Identify which cell holds the provided text, then report its [x, y] central coordinate. 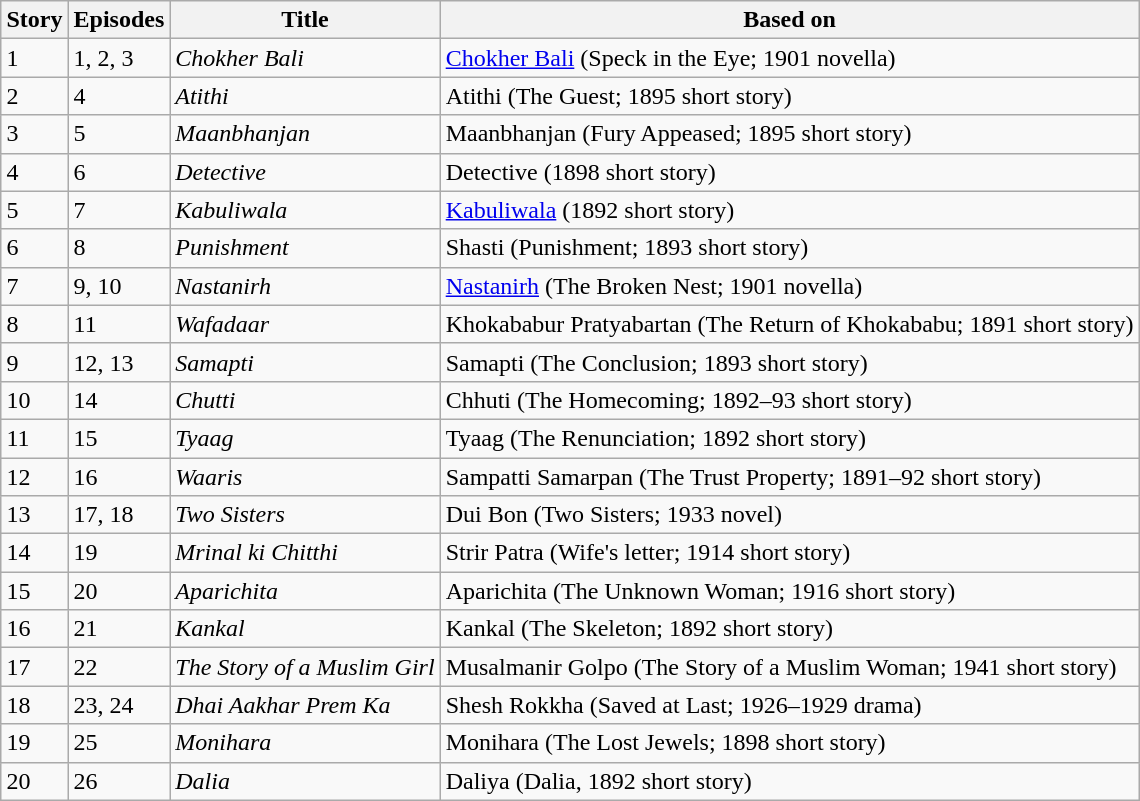
Story [34, 20]
25 [119, 743]
Wafadaar [305, 324]
Shasti (Punishment; 1893 short story) [790, 248]
The Story of a Muslim Girl [305, 667]
Shesh Rokkha (Saved at Last; 1926–1929 drama) [790, 705]
Strir Patra (Wife's letter; 1914 short story) [790, 553]
Waaris [305, 477]
Dalia [305, 781]
Aparichita [305, 591]
26 [119, 781]
10 [34, 400]
9 [34, 362]
Kabuliwala (1892 short story) [790, 210]
23, 24 [119, 705]
Sampatti Samarpan (The Trust Property; 1891–92 short story) [790, 477]
2 [34, 96]
Chokher Bali [305, 58]
Episodes [119, 20]
Samapti [305, 362]
1, 2, 3 [119, 58]
Tyaag (The Renunciation; 1892 short story) [790, 438]
9, 10 [119, 286]
17, 18 [119, 515]
Kankal [305, 629]
Samapti (The Conclusion; 1893 short story) [790, 362]
Dhai Aakhar Prem Ka [305, 705]
Maanbhanjan (Fury Appeased; 1895 short story) [790, 134]
Punishment [305, 248]
Chhuti (The Homecoming; 1892–93 short story) [790, 400]
Title [305, 20]
Khokababur Pratyabartan (The Return of Khokababu; 1891 short story) [790, 324]
12 [34, 477]
Chokher Bali (Speck in the Eye; 1901 novella) [790, 58]
Nastanirh (The Broken Nest; 1901 novella) [790, 286]
17 [34, 667]
Two Sisters [305, 515]
22 [119, 667]
Musalmanir Golpo (The Story of a Muslim Woman; 1941 short story) [790, 667]
Detective [305, 172]
Tyaag [305, 438]
Kankal (The Skeleton; 1892 short story) [790, 629]
Kabuliwala [305, 210]
3 [34, 134]
Dui Bon (Two Sisters; 1933 novel) [790, 515]
Chutti [305, 400]
Nastanirh [305, 286]
Maanbhanjan [305, 134]
21 [119, 629]
Atithi [305, 96]
1 [34, 58]
Monihara (The Lost Jewels; 1898 short story) [790, 743]
Aparichita (The Unknown Woman; 1916 short story) [790, 591]
Mrinal ki Chitthi [305, 553]
12, 13 [119, 362]
Monihara [305, 743]
Atithi (The Guest; 1895 short story) [790, 96]
Based on [790, 20]
13 [34, 515]
Detective (1898 short story) [790, 172]
18 [34, 705]
Daliya (Dalia, 1892 short story) [790, 781]
